For the text-containing cell, return its midpoint in (x, y) coordinate format. 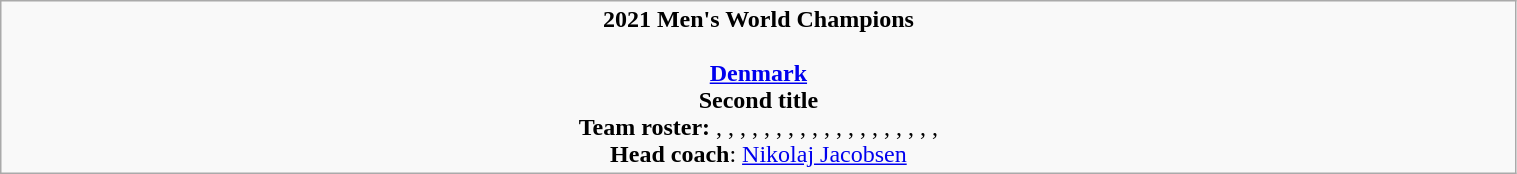
2021 Men's World ChampionsDenmarkSecond titleTeam roster: , , , , , , , , , , , , , , , , , , , Head coach: Nikolaj Jacobsen (758, 88)
